Return the (x, y) coordinate for the center point of the cell that contains the specified text.  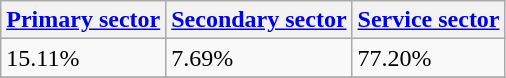
7.69% (259, 58)
Service sector (428, 20)
77.20% (428, 58)
15.11% (84, 58)
Primary sector (84, 20)
Secondary sector (259, 20)
